Return the (X, Y) coordinate for the center point of the cell that contains the specified text.  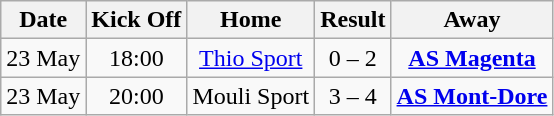
0 – 2 (353, 58)
20:00 (136, 96)
Date (44, 20)
AS Magenta (472, 58)
Mouli Sport (251, 96)
Thio Sport (251, 58)
Kick Off (136, 20)
Result (353, 20)
AS Mont-Dore (472, 96)
Away (472, 20)
3 – 4 (353, 96)
18:00 (136, 58)
Home (251, 20)
